Provide the (X, Y) coordinate of the cell's center where the given text is located.  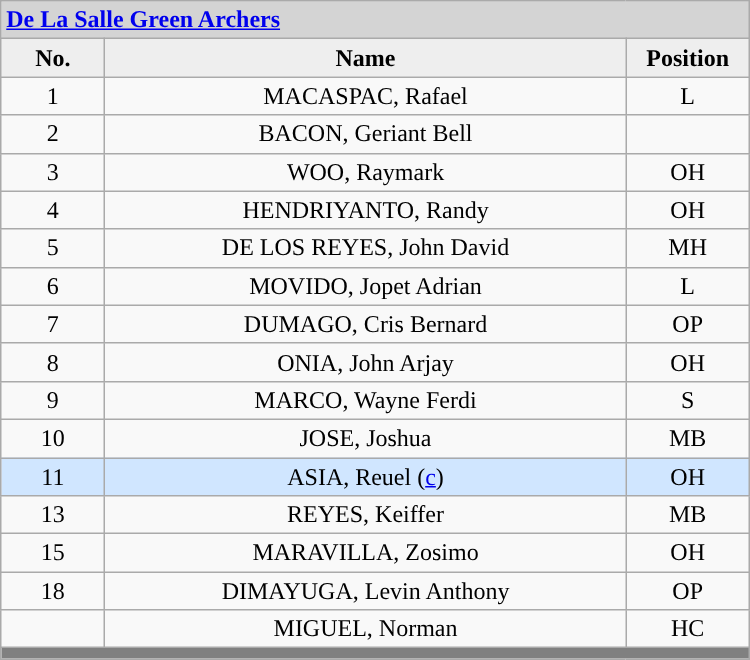
ONIA, John Arjay (366, 362)
HENDRIYANTO, Randy (366, 210)
MACASPAC, Rafael (366, 96)
8 (53, 362)
5 (53, 248)
Name (366, 58)
4 (53, 210)
9 (53, 400)
No. (53, 58)
DE LOS REYES, John David (366, 248)
WOO, Raymark (366, 172)
11 (53, 477)
10 (53, 438)
13 (53, 515)
S (688, 400)
MOVIDO, Jopet Adrian (366, 286)
ASIA, Reuel (c) (366, 477)
MH (688, 248)
REYES, Keiffer (366, 515)
1 (53, 96)
MARAVILLA, Zosimo (366, 553)
MIGUEL, Norman (366, 629)
DIMAYUGA, Levin Anthony (366, 591)
2 (53, 134)
18 (53, 591)
JOSE, Joshua (366, 438)
BACON, Geriant Bell (366, 134)
3 (53, 172)
7 (53, 324)
MARCO, Wayne Ferdi (366, 400)
HC (688, 629)
6 (53, 286)
DUMAGO, Cris Bernard (366, 324)
De La Salle Green Archers (375, 20)
Position (688, 58)
15 (53, 553)
